Output the [x, y] coordinate of the center of the cell containing the given text.  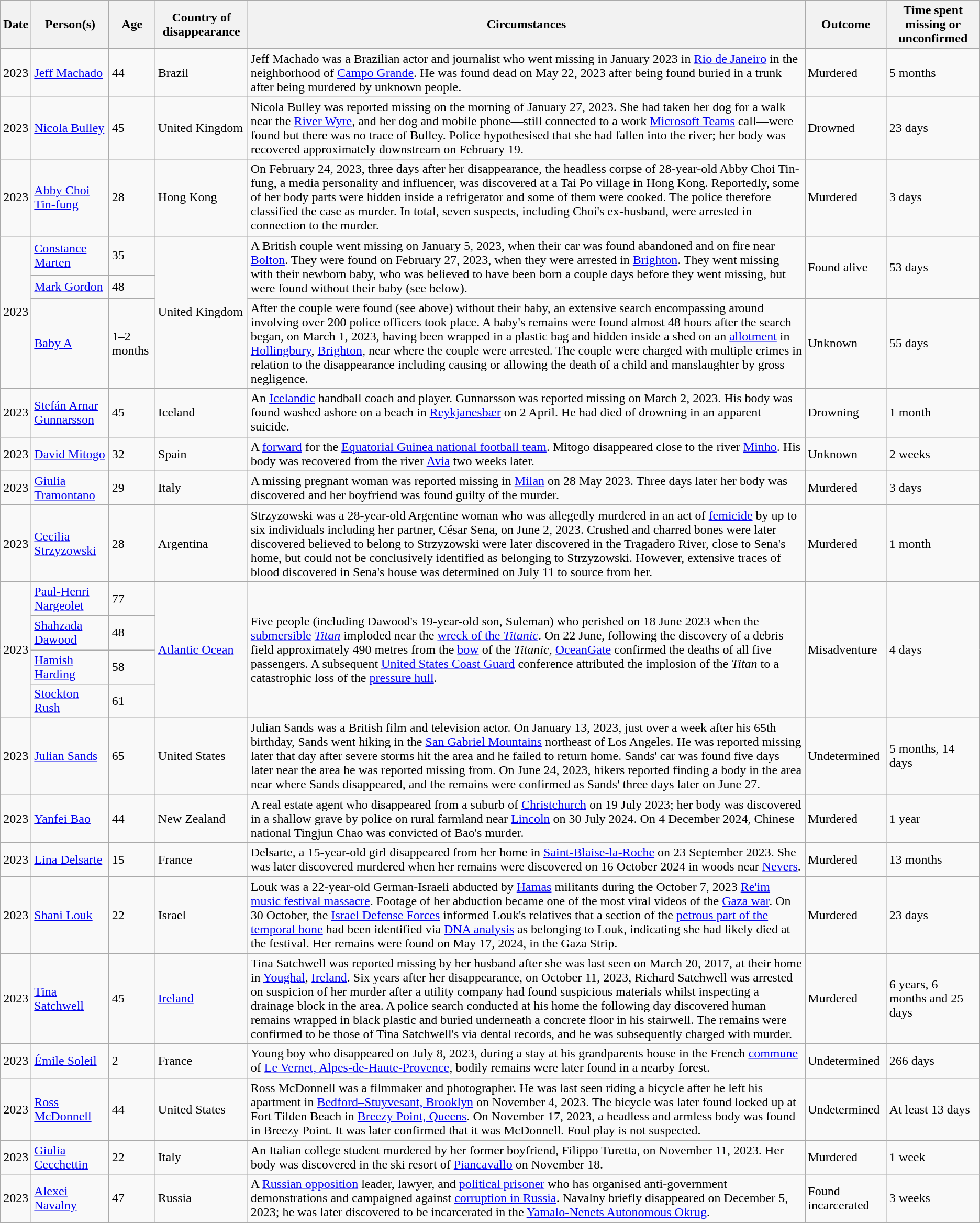
Jeff Machado [70, 73]
Misadventure [846, 649]
Ross McDonnell [70, 1109]
2 weeks [933, 454]
Julian Sands [70, 756]
Stockton Rush [70, 701]
New Zealand [201, 819]
Found alive [846, 267]
Iceland [201, 413]
At least 13 days [933, 1109]
Circumstances [527, 25]
Person(s) [70, 25]
266 days [933, 1061]
Atlantic Ocean [201, 649]
4 days [933, 649]
Date [16, 25]
Constance Marten [70, 256]
Alexei Navalny [70, 1198]
47 [132, 1198]
Mark Gordon [70, 287]
Ireland [201, 998]
Country of disappearance [201, 25]
Paul-Henri Nargeolet [70, 598]
5 months [933, 73]
Found incarcerated [846, 1198]
Tina Satchwell [70, 998]
Abby Choi Tin-fung [70, 197]
Spain [201, 454]
David Mitogo [70, 454]
Émile Soleil [70, 1061]
Lina Delsarte [70, 860]
Hong Kong [201, 197]
15 [132, 860]
Hamish Harding [70, 666]
Nicola Bulley [70, 128]
58 [132, 666]
Outcome [846, 25]
1 week [933, 1158]
Shani Louk [70, 915]
5 months, 14 days [933, 756]
77 [132, 598]
Stefán Arnar Gunnarsson [70, 413]
6 years, 6 months and 25 days [933, 998]
Drowning [846, 413]
Giulia Tramontano [70, 488]
3 weeks [933, 1198]
35 [132, 256]
13 months [933, 860]
29 [132, 488]
53 days [933, 267]
61 [132, 701]
Drowned [846, 128]
Israel [201, 915]
Yanfei Bao [70, 819]
Cecilia Strzyzowski [70, 543]
Age [132, 25]
2 [132, 1061]
Giulia Cecchettin [70, 1158]
1 year [933, 819]
65 [132, 756]
Shahzada Dawood [70, 633]
Russia [201, 1198]
1–2 months [132, 344]
55 days [933, 344]
Argentina [201, 543]
Brazil [201, 73]
Time spent missing or unconfirmed [933, 25]
32 [132, 454]
Baby A [70, 344]
